Scan for the cell matching the given text and deliver its (x, y) coordinate at center. 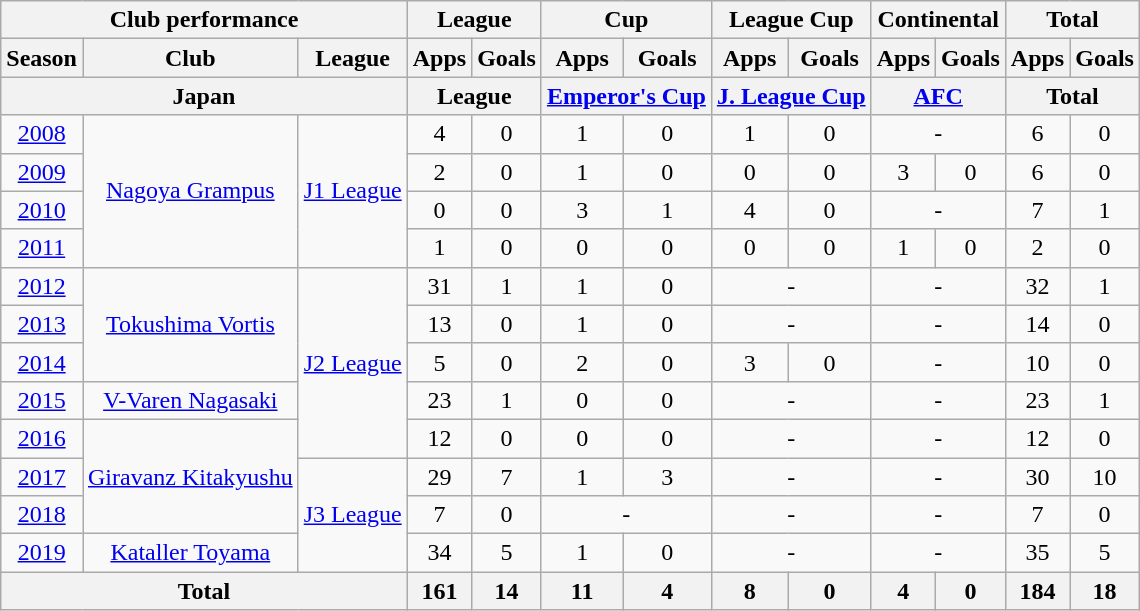
35 (1037, 553)
2013 (42, 324)
Nagoya Grampus (190, 191)
11 (582, 591)
30 (1037, 477)
J1 League (352, 191)
Club performance (204, 20)
J2 League (352, 362)
32 (1037, 286)
Kataller Toyama (190, 553)
2016 (42, 438)
Japan (204, 96)
2017 (42, 477)
29 (439, 477)
2019 (42, 553)
2010 (42, 210)
2014 (42, 362)
AFC (938, 96)
2012 (42, 286)
Tokushima Vortis (190, 324)
2008 (42, 134)
Giravanz Kitakyushu (190, 476)
League Cup (791, 20)
31 (439, 286)
8 (750, 591)
J. League Cup (791, 96)
34 (439, 553)
Cup (626, 20)
J3 League (352, 515)
Club (190, 58)
Season (42, 58)
2018 (42, 515)
2009 (42, 172)
184 (1037, 591)
V-Varen Nagasaki (190, 400)
161 (439, 591)
2011 (42, 248)
13 (439, 324)
Continental (938, 20)
2015 (42, 400)
Emperor's Cup (626, 96)
18 (1105, 591)
